Provide the (X, Y) coordinate of the cell's center where the given text is located.  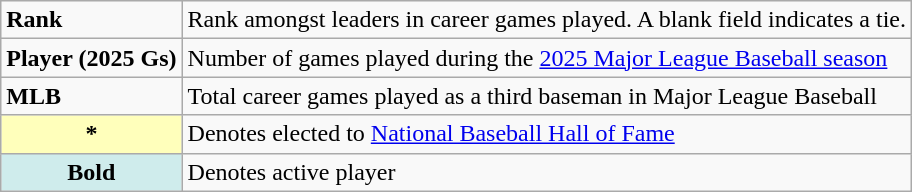
Total career games played as a third baseman in Major League Baseball (546, 96)
Denotes active player (546, 172)
Rank (92, 20)
Number of games played during the 2025 Major League Baseball season (546, 58)
Denotes elected to National Baseball Hall of Fame (546, 134)
Player (2025 Gs) (92, 58)
MLB (92, 96)
Bold (92, 172)
Rank amongst leaders in career games played. A blank field indicates a tie. (546, 20)
* (92, 134)
